Extract the (X, Y) coordinate from the center of the cell holding the provided text.  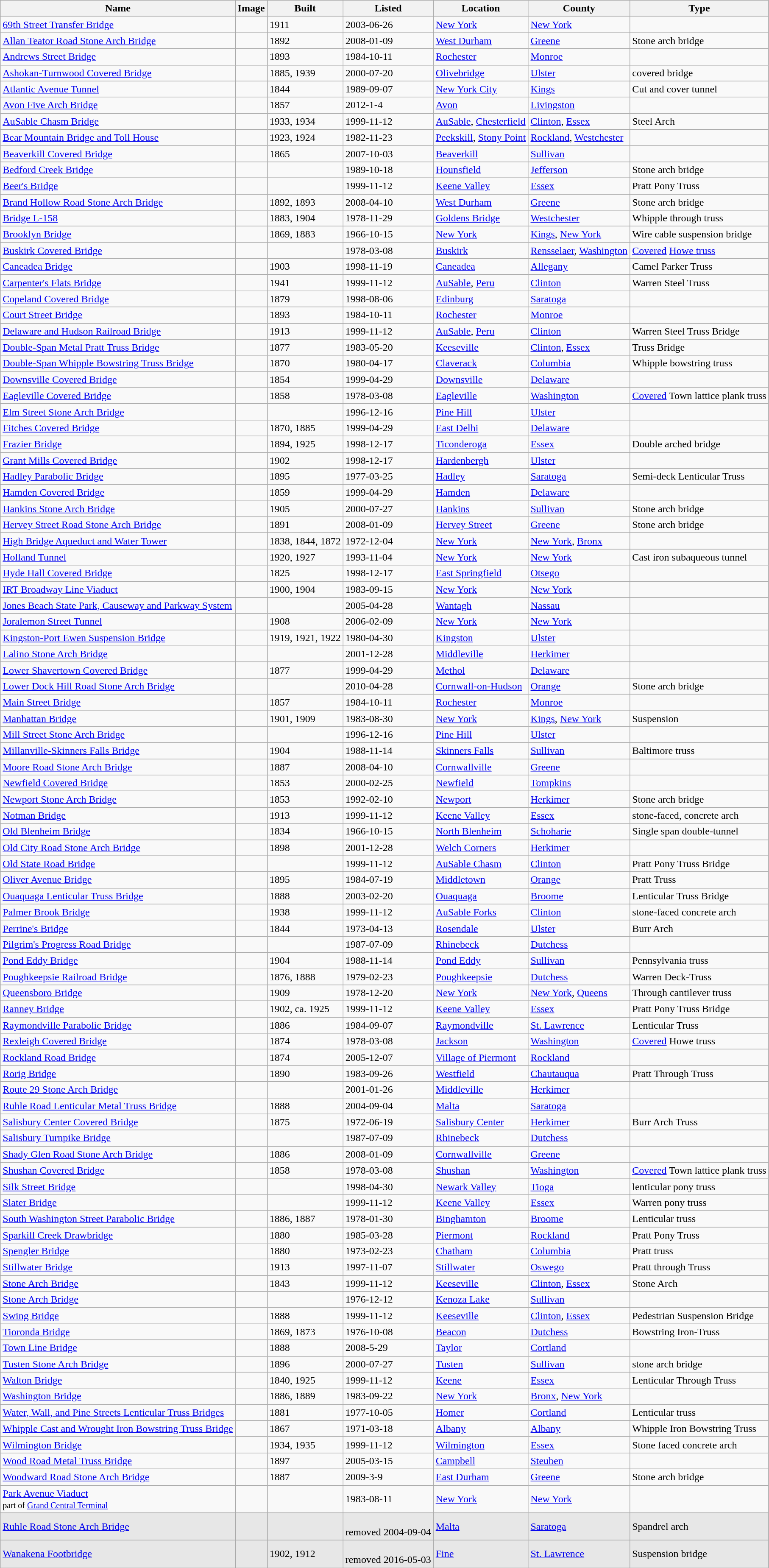
AuSable Forks (481, 912)
Brooklyn Bridge (118, 234)
1898 (305, 848)
Old City Road Stone Arch Bridge (118, 848)
Hankins (481, 509)
1983-05-20 (388, 347)
2000-02-25 (388, 783)
1983-09-22 (388, 1396)
Perrine's Bridge (118, 928)
Avon Five Arch Bridge (118, 105)
1983-08-30 (388, 719)
Tusten (481, 1364)
Fine (481, 1554)
Kenoza Lake (481, 1300)
lenticular pony truss (699, 1186)
69th Street Transfer Bridge (118, 25)
1983-08-11 (388, 1498)
2000-07-20 (388, 73)
1920, 1927 (305, 557)
1993-11-04 (388, 557)
Ouaquaga Lenticular Truss Bridge (118, 896)
Rorig Bridge (118, 1074)
1998-11-19 (388, 267)
New York, Bronx (579, 541)
Otsego (579, 573)
Homer (481, 1412)
Ashokan-Turnwood Covered Bridge (118, 73)
Millanville-Skinners Falls Bridge (118, 751)
Oliver Avenue Bridge (118, 880)
Pratt truss (699, 1251)
Rockland Road Bridge (118, 1057)
Bronx, New York (579, 1396)
Pratt through Truss (699, 1267)
Walton Bridge (118, 1380)
2004-09-04 (388, 1106)
Tompkins (579, 783)
1973-04-13 (388, 928)
Hamden Covered Bridge (118, 493)
Moore Road Stone Arch Bridge (118, 767)
Woodward Road Stone Arch Bridge (118, 1477)
Through cantilever truss (699, 993)
Rexleigh Covered Bridge (118, 1041)
1869, 1883 (305, 234)
Village of Piermont (481, 1057)
Stillwater (481, 1267)
stone-faced concrete arch (699, 912)
Eagleville (481, 396)
1980-04-17 (388, 363)
County (579, 8)
2006-02-09 (388, 622)
Jackson (481, 1041)
Lower Dock Hill Road Stone Arch Bridge (118, 686)
Wilmington Bridge (118, 1445)
Ticonderoga (481, 444)
Avon (481, 105)
2001-01-26 (388, 1090)
Beaverkill Covered Bridge (118, 153)
Shady Glen Road Stone Arch Bridge (118, 1154)
Kingston (481, 638)
Rockland, Westchester (579, 137)
2003-06-26 (388, 25)
1843 (305, 1283)
Welch Corners (481, 848)
Single span double-tunnel (699, 831)
1859 (305, 493)
1834 (305, 831)
Wood Road Metal Truss Bridge (118, 1461)
1977-10-05 (388, 1412)
Lenticular Truss Bridge (699, 896)
1854 (305, 379)
Raymondville Parabolic Bridge (118, 1025)
Pond Eddy (481, 960)
1933, 1934 (305, 121)
Brand Hollow Road Stone Arch Bridge (118, 202)
1998-08-06 (388, 299)
Lenticular Truss (699, 1025)
Hankins Stone Arch Bridge (118, 509)
Washington Bridge (118, 1396)
Hervey Street Road Stone Arch Bridge (118, 525)
Stone Arch (699, 1283)
Steel Arch (699, 121)
Queensboro Bridge (118, 993)
2010-04-28 (388, 686)
Chatham (481, 1251)
Carpenter's Flats Bridge (118, 283)
Old State Road Bridge (118, 864)
1900, 1904 (305, 589)
Baltimore truss (699, 751)
1978-01-30 (388, 1219)
Downsville Covered Bridge (118, 379)
1879 (305, 299)
2007-10-03 (388, 153)
1885, 1939 (305, 73)
Cut and cover tunnel (699, 89)
Bedford Creek Bridge (118, 170)
Hamden (481, 493)
Middletown (481, 880)
Hardenbergh (481, 460)
New York City (481, 89)
Lalino Stone Arch Bridge (118, 654)
1976-10-08 (388, 1332)
Bear Mountain Bridge and Toll House (118, 137)
Andrews Street Bridge (118, 57)
Slater Bridge (118, 1203)
New York, Queens (579, 993)
1972-12-04 (388, 541)
1892 (305, 41)
Type (699, 8)
Double-Span Metal Pratt Truss Bridge (118, 347)
2005-03-15 (388, 1461)
Whipple Iron Bowstring Truss (699, 1428)
1901, 1909 (305, 719)
Swing Bridge (118, 1316)
South Washington Street Parabolic Bridge (118, 1219)
1903 (305, 267)
Kings (579, 89)
Court Street Bridge (118, 315)
2008-5-29 (388, 1348)
Water, Wall, and Pine Streets Lenticular Truss Bridges (118, 1412)
Joralemon Street Tunnel (118, 622)
Newport (481, 799)
Spandrel arch (699, 1526)
IRT Broadway Line Viaduct (118, 589)
1869, 1873 (305, 1332)
Pratt Through Truss (699, 1074)
1908 (305, 622)
Wire cable suspension bridge (699, 234)
Cast iron subaqueous tunnel (699, 557)
1985-03-28 (388, 1235)
1972-06-19 (388, 1122)
Pond Eddy Bridge (118, 960)
1971-03-18 (388, 1428)
Main Street Bridge (118, 702)
Allegany (579, 267)
1894, 1925 (305, 444)
1984-09-07 (388, 1025)
1891 (305, 525)
Listed (388, 8)
1923, 1924 (305, 137)
Schoharie (579, 831)
1979-02-23 (388, 977)
North Blenheim (481, 831)
Ouaquaga (481, 896)
Old Blenheim Bridge (118, 831)
Image (251, 8)
East Delhi (481, 428)
Holland Tunnel (118, 557)
Campbell (481, 1461)
Grant Mills Covered Bridge (118, 460)
1992-02-10 (388, 799)
1867 (305, 1428)
Burr Arch (699, 928)
AuSable, Chesterfield (481, 121)
Newark Valley (481, 1186)
Bowstring Iron-Truss (699, 1332)
1902, 1912 (305, 1554)
Poughkeepsie Railroad Bridge (118, 977)
Buskirk (481, 251)
Camel Parker Truss (699, 267)
Livingston (579, 105)
Rensselaer, Washington (579, 251)
1840, 1925 (305, 1380)
Hadley Parabolic Bridge (118, 477)
Whipple bowstring truss (699, 363)
1825 (305, 573)
1938 (305, 912)
Downsville (481, 379)
2005-04-28 (388, 605)
Rosendale (481, 928)
Tioga (579, 1186)
Nassau (579, 605)
Poughkeepsie (481, 977)
Caneadea Bridge (118, 267)
1897 (305, 1461)
Oswego (579, 1267)
1989-10-18 (388, 170)
1890 (305, 1074)
Sparkill Creek Drawbridge (118, 1235)
Double arched bridge (699, 444)
Ruhle Road Lenticular Metal Truss Bridge (118, 1106)
1919, 1921, 1922 (305, 638)
1909 (305, 993)
1883, 1904 (305, 218)
Newport Stone Arch Bridge (118, 799)
1984-07-19 (388, 880)
AuSable Chasm (481, 864)
Westchester (579, 218)
Park Avenue Viaductpart of Grand Central Terminal (118, 1498)
East Durham (481, 1477)
East Springfield (481, 573)
1978-11-29 (388, 218)
Beacon (481, 1332)
1977-03-25 (388, 477)
Tioronda Bridge (118, 1332)
Stillwater Bridge (118, 1267)
Edinburg (481, 299)
1886, 1887 (305, 1219)
1998-04-30 (388, 1186)
Pennsylvania truss (699, 960)
removed 2004-09-04 (388, 1526)
1976-12-12 (388, 1300)
Town Line Bridge (118, 1348)
Taylor (481, 1348)
1934, 1935 (305, 1445)
Suspension bridge (699, 1554)
Salisbury Center (481, 1122)
1902 (305, 460)
1870 (305, 363)
Hyde Hall Covered Bridge (118, 573)
Chautauqua (579, 1074)
Spengler Bridge (118, 1251)
1886, 1889 (305, 1396)
Wantagh (481, 605)
1865 (305, 153)
AuSable Chasm Bridge (118, 121)
Delaware and Hudson Railroad Bridge (118, 331)
Warren Deck-Truss (699, 977)
Goldens Bridge (481, 218)
Elm Street Stone Arch Bridge (118, 412)
Notman Bridge (118, 815)
1838, 1844, 1872 (305, 541)
Binghamton (481, 1219)
Burr Arch Truss (699, 1122)
Built (305, 8)
1896 (305, 1364)
Shushan Covered Bridge (118, 1170)
Hadley (481, 477)
Double-Span Whipple Bowstring Truss Bridge (118, 363)
Steuben (579, 1461)
Location (481, 8)
Methol (481, 670)
Fitches Covered Bridge (118, 428)
Shushan (481, 1170)
2005-12-07 (388, 1057)
1941 (305, 283)
1870, 1885 (305, 428)
Caneadea (481, 267)
Warren Steel Truss (699, 283)
1902, ca. 1925 (305, 1009)
Atlantic Avenue Tunnel (118, 89)
Palmer Brook Bridge (118, 912)
Wanakena Footbridge (118, 1554)
Suspension (699, 719)
1892, 1893 (305, 202)
1978-12-20 (388, 993)
1876, 1888 (305, 977)
1983-09-26 (388, 1074)
1980-04-30 (388, 638)
Newfield (481, 783)
Frazier Bridge (118, 444)
Ranney Bridge (118, 1009)
Warren Steel Truss Bridge (699, 331)
Peekskill, Stony Point (481, 137)
stone-faced, concrete arch (699, 815)
Jefferson (579, 170)
Copeland Covered Bridge (118, 299)
Eagleville Covered Bridge (118, 396)
Ruhle Road Stone Arch Bridge (118, 1526)
covered bridge (699, 73)
Tusten Stone Arch Bridge (118, 1364)
Hounsfield (481, 170)
stone arch bridge (699, 1364)
Pedestrian Suspension Bridge (699, 1316)
Piermont (481, 1235)
Kingston-Port Ewen Suspension Bridge (118, 638)
Semi-deck Lenticular Truss (699, 477)
Pratt Truss (699, 880)
High Bridge Aqueduct and Water Tower (118, 541)
Wilmington (481, 1445)
Allan Teator Road Stone Arch Bridge (118, 41)
1973-02-23 (388, 1251)
Buskirk Covered Bridge (118, 251)
1997-11-07 (388, 1267)
1983-09-15 (388, 589)
Skinners Falls (481, 751)
2012-1-4 (388, 105)
Hervey Street (481, 525)
Salisbury Turnpike Bridge (118, 1138)
Keene (481, 1380)
Salisbury Center Covered Bridge (118, 1122)
Mill Street Stone Arch Bridge (118, 735)
Name (118, 8)
Claverack (481, 363)
Beer's Bridge (118, 186)
Cornwall-on-Hudson (481, 686)
1881 (305, 1412)
Olivebridge (481, 73)
Whipple through truss (699, 218)
1905 (305, 509)
2009-3-9 (388, 1477)
Route 29 Stone Arch Bridge (118, 1090)
Whipple Cast and Wrought Iron Bowstring Truss Bridge (118, 1428)
Beaverkill (481, 153)
Manhattan Bridge (118, 719)
Bridge L-158 (118, 218)
Lower Shavertown Covered Bridge (118, 670)
Pilgrim's Progress Road Bridge (118, 944)
Westfield (481, 1074)
2003-02-20 (388, 896)
Newfield Covered Bridge (118, 783)
1911 (305, 25)
Truss Bridge (699, 347)
Silk Street Bridge (118, 1186)
Warren pony truss (699, 1203)
removed 2016-05-03 (388, 1554)
Stone faced concrete arch (699, 1445)
1875 (305, 1122)
Lenticular Through Truss (699, 1380)
1989-09-07 (388, 89)
Jones Beach State Park, Causeway and Parkway System (118, 605)
Raymondville (481, 1025)
1982-11-23 (388, 137)
